Identify which cell holds the provided text, then report its [x, y] central coordinate. 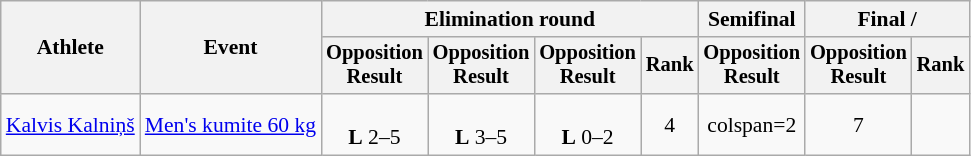
Kalvis Kalniņš [70, 124]
4 [670, 124]
Elimination round [510, 19]
L 3–5 [482, 124]
colspan=2 [752, 124]
Semifinal [752, 19]
L 2–5 [374, 124]
7 [858, 124]
L 0–2 [588, 124]
Event [230, 48]
Men's kumite 60 kg [230, 124]
Athlete [70, 48]
Final / [887, 19]
